Return [X, Y] of the center of cell containing provided text 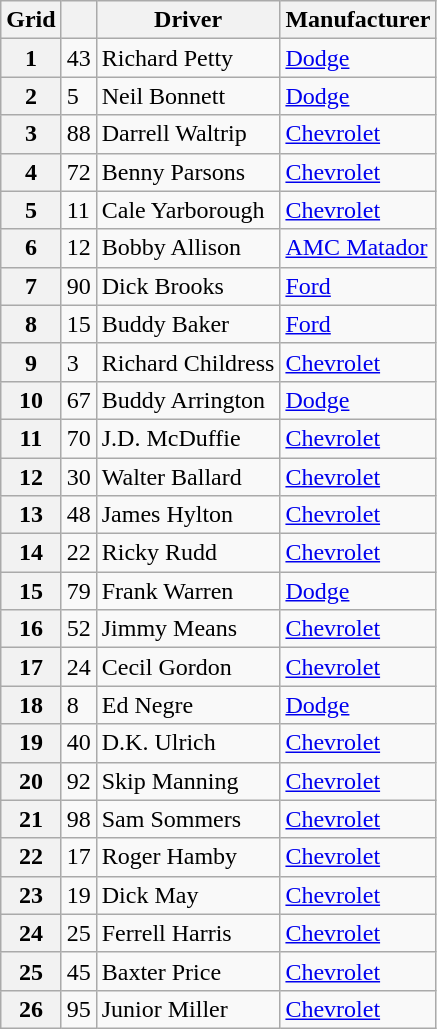
Frank Warren [188, 591]
90 [78, 286]
13 [31, 515]
30 [78, 477]
7 [31, 286]
72 [78, 172]
Dick May [188, 895]
88 [78, 134]
Buddy Baker [188, 324]
1 [31, 58]
Baxter Price [188, 971]
9 [31, 362]
Neil Bonnett [188, 96]
10 [31, 400]
Richard Petty [188, 58]
Skip Manning [188, 781]
48 [78, 515]
Ed Negre [188, 705]
21 [31, 819]
4 [31, 172]
Junior Miller [188, 1009]
Manufacturer [358, 20]
Grid [31, 20]
Bobby Allison [188, 248]
92 [78, 781]
6 [31, 248]
Richard Childress [188, 362]
AMC Matador [358, 248]
52 [78, 629]
Jimmy Means [188, 629]
98 [78, 819]
Darrell Waltrip [188, 134]
Sam Sommers [188, 819]
16 [31, 629]
43 [78, 58]
Ferrell Harris [188, 933]
Cale Yarborough [188, 210]
20 [31, 781]
Ricky Rudd [188, 553]
Dick Brooks [188, 286]
D.K. Ulrich [188, 743]
Roger Hamby [188, 857]
Cecil Gordon [188, 667]
Benny Parsons [188, 172]
23 [31, 895]
95 [78, 1009]
14 [31, 553]
Buddy Arrington [188, 400]
Driver [188, 20]
70 [78, 438]
James Hylton [188, 515]
26 [31, 1009]
Walter Ballard [188, 477]
79 [78, 591]
18 [31, 705]
J.D. McDuffie [188, 438]
67 [78, 400]
45 [78, 971]
40 [78, 743]
2 [31, 96]
